Determine the (x, y) coordinate at the center of the cell enclosing the given text.  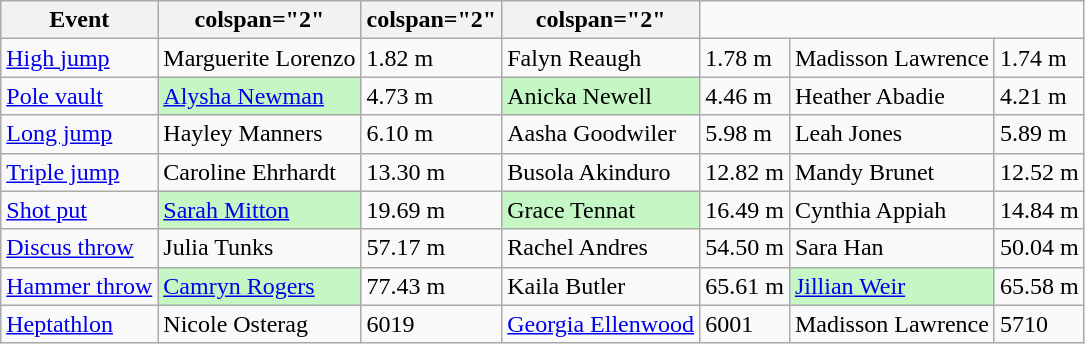
Shot put (80, 210)
13.30 m (432, 172)
12.52 m (1039, 172)
65.58 m (1039, 286)
Cynthia Appiah (892, 210)
Aasha Goodwiler (601, 134)
Marguerite Lorenzo (260, 58)
High jump (80, 58)
Pole vault (80, 96)
57.17 m (432, 248)
Event (80, 20)
Falyn Reaugh (601, 58)
77.43 m (432, 286)
5710 (1039, 324)
Leah Jones (892, 134)
1.74 m (1039, 58)
Grace Tennat (601, 210)
5.89 m (1039, 134)
6001 (745, 324)
4.21 m (1039, 96)
1.82 m (432, 58)
12.82 m (745, 172)
14.84 m (1039, 210)
Camryn Rogers (260, 286)
1.78 m (745, 58)
6019 (432, 324)
50.04 m (1039, 248)
Alysha Newman (260, 96)
Kaila Butler (601, 286)
6.10 m (432, 134)
Anicka Newell (601, 96)
Hammer throw (80, 286)
Jillian Weir (892, 286)
4.46 m (745, 96)
19.69 m (432, 210)
Caroline Ehrhardt (260, 172)
4.73 m (432, 96)
5.98 m (745, 134)
Mandy Brunet (892, 172)
Heptathlon (80, 324)
Hayley Manners (260, 134)
Long jump (80, 134)
Sara Han (892, 248)
Rachel Andres (601, 248)
Julia Tunks (260, 248)
Triple jump (80, 172)
Discus throw (80, 248)
16.49 m (745, 210)
65.61 m (745, 286)
Sarah Mitton (260, 210)
54.50 m (745, 248)
Busola Akinduro (601, 172)
Georgia Ellenwood (601, 324)
Heather Abadie (892, 96)
Nicole Osterag (260, 324)
